Find where the given text appears and provide that cell's center as [x, y] coordinate. 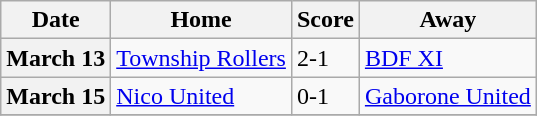
Home [202, 20]
0-1 [325, 96]
Score [325, 20]
BDF XI [448, 58]
Nico United [202, 96]
Away [448, 20]
March 13 [56, 58]
Gaborone United [448, 96]
March 15 [56, 96]
Date [56, 20]
2-1 [325, 58]
Township Rollers [202, 58]
